Pinpoint the cell where the given text exists, returning its (X, Y) midpoint coordinate. 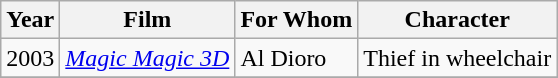
Magic Magic 3D (148, 58)
Film (148, 20)
2003 (30, 58)
Thief in wheelchair (458, 58)
Al Dioro (296, 58)
Year (30, 20)
For Whom (296, 20)
Character (458, 20)
